Detect which cell encompasses the target text, then output its [X, Y] center coordinate. 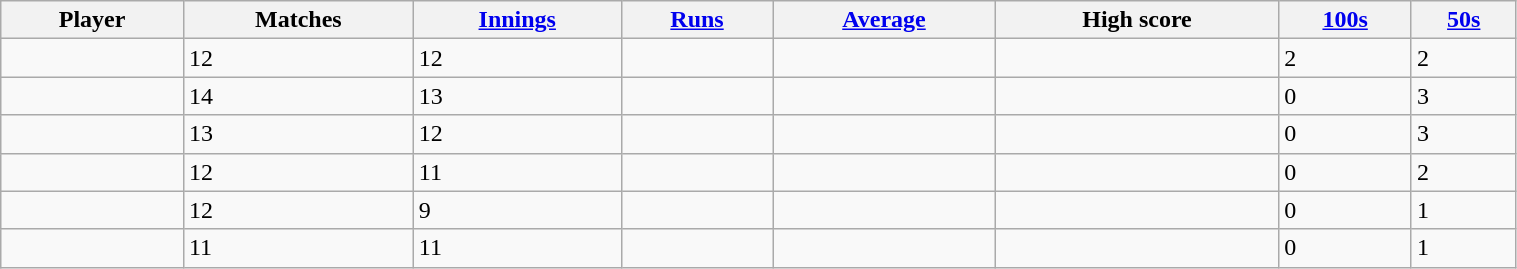
Innings [517, 20]
100s [1346, 20]
Runs [697, 20]
50s [1464, 20]
Average [884, 20]
Player [92, 20]
Matches [298, 20]
9 [517, 210]
High score [1137, 20]
14 [298, 96]
